Scan for the cell matching the given text and deliver its [x, y] coordinate at center. 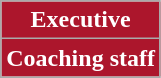
Coaching staff [81, 58]
Executive [81, 20]
